Provide the (x, y) coordinate of the cell's center where the given text is located.  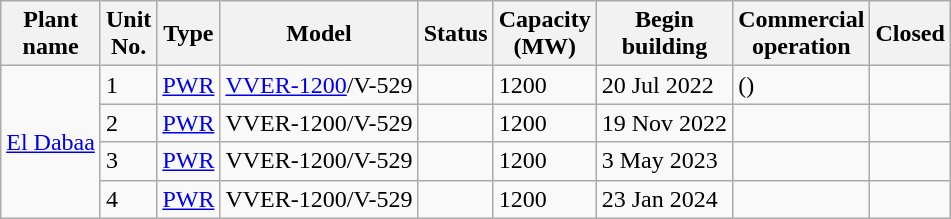
Commercialoperation (802, 34)
Closed (910, 34)
Plantname (51, 34)
23 Jan 2024 (664, 199)
Model (319, 34)
UnitNo. (128, 34)
Status (456, 34)
() (802, 85)
3 (128, 161)
1 (128, 85)
Capacity(MW) (544, 34)
19 Nov 2022 (664, 123)
20 Jul 2022 (664, 85)
Type (188, 34)
3 May 2023 (664, 161)
4 (128, 199)
El Dabaa (51, 142)
2 (128, 123)
Beginbuilding (664, 34)
